For the text-containing cell, return its midpoint in (x, y) coordinate format. 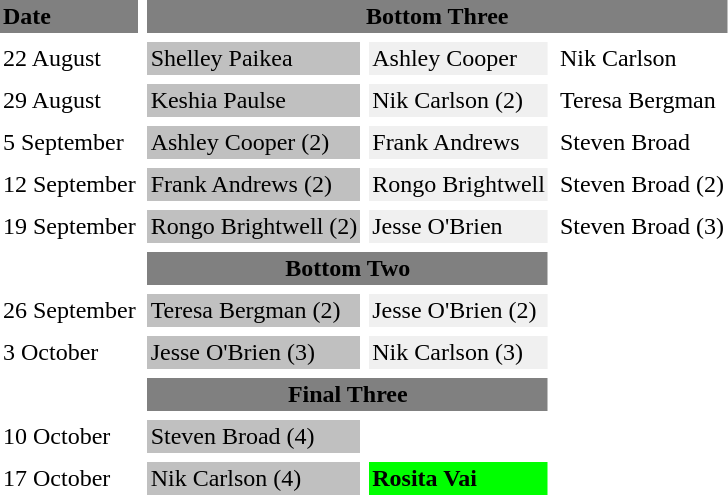
22 August (70, 58)
Nik Carlson (4) (254, 478)
29 August (70, 100)
Date (70, 16)
Steven Broad (2) (642, 184)
5 September (70, 142)
Jesse O'Brien (458, 226)
Rongo Brightwell (458, 184)
Final Three (348, 394)
Bottom Two (348, 268)
Jesse O'Brien (2) (458, 310)
19 September (70, 226)
Shelley Paikea (254, 58)
Bottom Three (438, 16)
Frank Andrews (458, 142)
Rongo Brightwell (2) (254, 226)
Jesse O'Brien (3) (254, 352)
Ashley Cooper (458, 58)
Rosita Vai (458, 478)
12 September (70, 184)
Teresa Bergman (2) (254, 310)
Keshia Paulse (254, 100)
Steven Broad (4) (254, 436)
Ashley Cooper (2) (254, 142)
10 October (70, 436)
Nik Carlson (642, 58)
Steven Broad (3) (642, 226)
3 October (70, 352)
Nik Carlson (3) (458, 352)
Teresa Bergman (642, 100)
Nik Carlson (2) (458, 100)
26 September (70, 310)
Frank Andrews (2) (254, 184)
Steven Broad (642, 142)
17 October (70, 478)
